Find where the given text appears and provide that cell's center as [X, Y] coordinate. 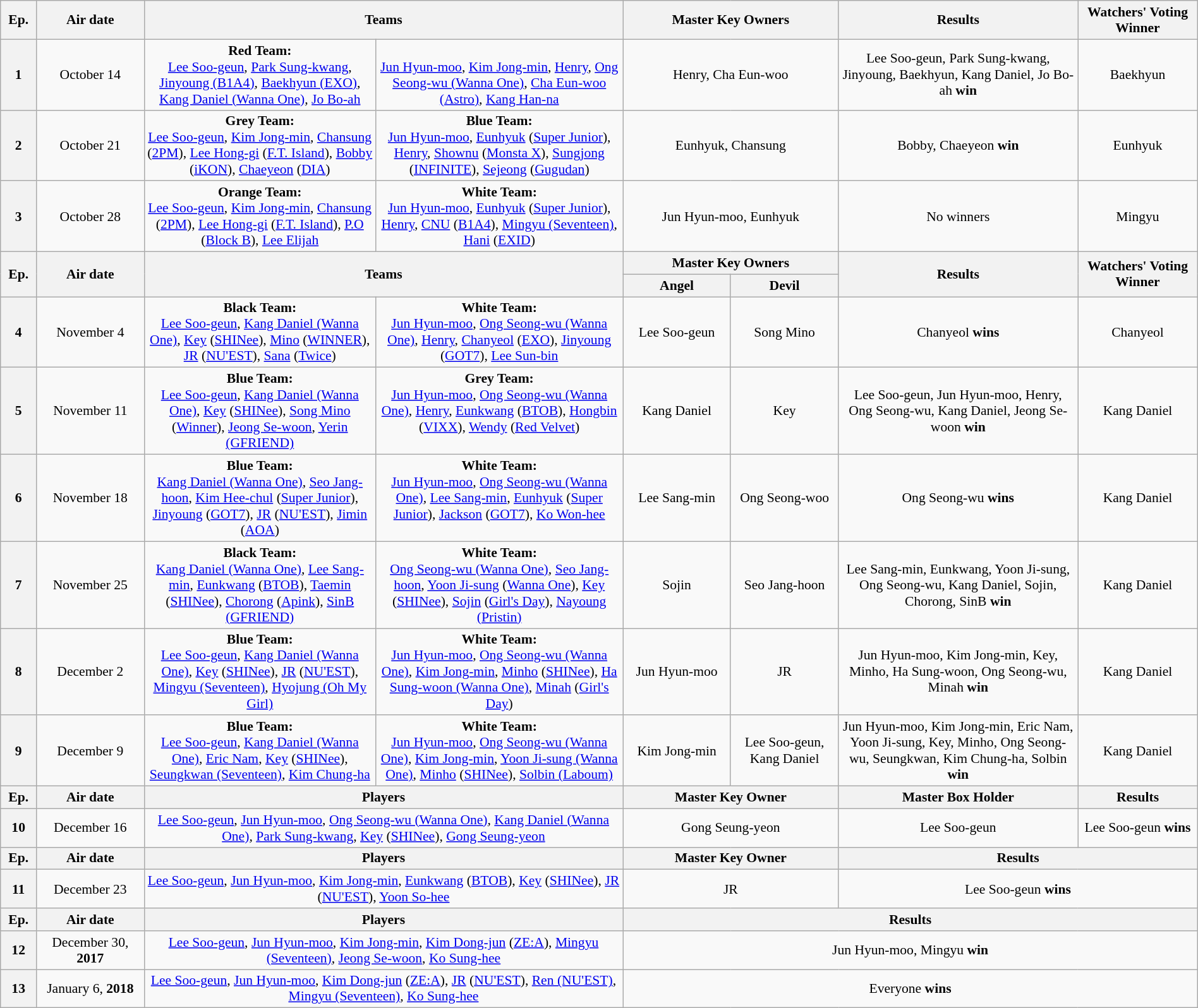
Master Box Holder [958, 798]
Lee Soo-geun, Park Sung-kwang, Jinyoung, Baekhyun, Kang Daniel, Jo Bo-ah win [958, 75]
October 28 [90, 217]
Jun Hyun-moo, Mingyu win [910, 950]
White Team: Jun Hyun-moo, Ong Seong-wu (Wanna One), Henry, Chanyeol (EXO), Jinyoung (GOT7), Lee Sun-bin [499, 332]
October 21 [90, 145]
Grey Team: Lee Soo-geun, Kim Jong-min, Chansung (2PM), Lee Hong-gi (F.T. Island), Bobby (iKON), Chaeyeon (DIA) [260, 145]
3 [19, 217]
Lee Soo-geun, Jun Hyun-moo, Kim Jong-min, Eunkwang (BTOB), Key (SHINee), JR (NU'EST), Yoon So-hee [384, 889]
White Team: Ong Seong-wu (Wanna One), Seo Jang-hoon, Yoon Ji-sung (Wanna One), Key (SHINee), Sojin (Girl's Day), Nayoung (Pristin) [499, 585]
Eunhyuk [1138, 145]
Sojin [677, 585]
Angel [677, 285]
Jun Hyun-moo, Kim Jong-min, Key, Minho, Ha Sung-woon, Ong Seong-wu, Minah win [958, 672]
Blue Team: Jun Hyun-moo, Eunhyuk (Super Junior), Henry, Shownu (Monsta X), Sungjong (INFINITE), Sejeong (Gugudan) [499, 145]
4 [19, 332]
Jun Hyun-moo, Kim Jong-min, Henry, Ong Seong-wu (Wanna One), Cha Eun-woo (Astro), Kang Han-na [499, 75]
November 4 [90, 332]
10 [19, 827]
December 2 [90, 672]
Black Team: Lee Soo-geun, Kang Daniel (Wanna One), Key (SHINee), Mino (WINNER), JR (NU'EST), Sana (Twice) [260, 332]
13 [19, 989]
Kim Jong-min [677, 751]
Everyone wins [910, 989]
11 [19, 889]
Blue Team: Lee Soo-geun, Kang Daniel (Wanna One), Key (SHINee), Song Mino (Winner), Jeong Se-woon, Yerin (GFRIEND) [260, 411]
White Team: Jun Hyun-moo, Ong Seong-wu (Wanna One), Lee Sang-min, Eunhyuk (Super Junior), Jackson (GOT7), Ko Won-hee [499, 498]
Orange Team: Lee Soo-geun, Kim Jong-min, Chansung (2PM), Lee Hong-gi (F.T. Island), P.O (Block B), Lee Elijah [260, 217]
Lee Soo-geun, Jun Hyun-moo, Kim Dong-jun (ZE:A), JR (NU'EST), Ren (NU'EST), Mingyu (Seventeen), Ko Sung-hee [384, 989]
Red Team: Lee Soo-geun, Park Sung-kwang, Jinyoung (B1A4), Baekhyun (EXO), Kang Daniel (Wanna One), Jo Bo-ah [260, 75]
Lee Soo-geun, Jun Hyun-moo, Kim Jong-min, Kim Dong-jun (ZE:A), Mingyu (Seventeen), Jeong Se-woon, Ko Sung-hee [384, 950]
9 [19, 751]
Chanyeol [1138, 332]
December 23 [90, 889]
November 11 [90, 411]
Blue Team: Lee Soo-geun, Kang Daniel (Wanna One), Key (SHINee), JR (NU'EST), Mingyu (Seventeen), Hyojung (Oh My Girl) [260, 672]
Jun Hyun-moo [677, 672]
Lee Sang-min [677, 498]
No winners [958, 217]
Bobby, Chaeyeon win [958, 145]
Henry, Cha Eun-woo [730, 75]
6 [19, 498]
Jun Hyun-moo, Eunhyuk [730, 217]
7 [19, 585]
White Team: Jun Hyun-moo, Eunhyuk (Super Junior), Henry, CNU (B1A4), Mingyu (Seventeen), Hani (EXID) [499, 217]
December 30, 2017 [90, 950]
Song Mino [784, 332]
Key [784, 411]
December 9 [90, 751]
Gong Seung-yeon [730, 827]
Ong Seong-wu wins [958, 498]
8 [19, 672]
White Team: Jun Hyun-moo, Ong Seong-wu (Wanna One), Kim Jong-min, Yoon Ji-sung (Wanna One), Minho (SHINee), Solbin (Laboum) [499, 751]
Lee Soo-geun, Jun Hyun-moo, Ong Seong-wu (Wanna One), Kang Daniel (Wanna One), Park Sung-kwang, Key (SHINee), Gong Seung-yeon [384, 827]
Mingyu [1138, 217]
November 25 [90, 585]
Grey Team: Jun Hyun-moo, Ong Seong-wu (Wanna One), Henry, Eunkwang (BTOB), Hongbin (VIXX), Wendy (Red Velvet) [499, 411]
Baekhyun [1138, 75]
November 18 [90, 498]
Black Team: Kang Daniel (Wanna One), Lee Sang-min, Eunkwang (BTOB), Taemin (SHINee), Chorong (Apink), SinB (GFRIEND) [260, 585]
December 16 [90, 827]
Blue Team: Lee Soo-geun, Kang Daniel (Wanna One), Eric Nam, Key (SHINee), Seungkwan (Seventeen), Kim Chung-ha [260, 751]
Ong Seong-woo [784, 498]
Lee Soo-geun, Kang Daniel [784, 751]
2 [19, 145]
January 6, 2018 [90, 989]
1 [19, 75]
Seo Jang-hoon [784, 585]
Jun Hyun-moo, Kim Jong-min, Eric Nam, Yoon Ji-sung, Key, Minho, Ong Seong-wu, Seungkwan, Kim Chung-ha, Solbin win [958, 751]
Chanyeol wins [958, 332]
5 [19, 411]
Blue Team: Kang Daniel (Wanna One), Seo Jang-hoon, Kim Hee-chul (Super Junior), Jinyoung (GOT7), JR (NU'EST), Jimin (AOA) [260, 498]
Eunhyuk, Chansung [730, 145]
Devil [784, 285]
Lee Soo-geun, Jun Hyun-moo, Henry, Ong Seong-wu, Kang Daniel, Jeong Se-woon win [958, 411]
Lee Sang-min, Eunkwang, Yoon Ji-sung, Ong Seong-wu, Kang Daniel, Sojin, Chorong, SinB win [958, 585]
October 14 [90, 75]
White Team: Jun Hyun-moo, Ong Seong-wu (Wanna One), Kim Jong-min, Minho (SHINee), Ha Sung-woon (Wanna One), Minah (Girl's Day) [499, 672]
12 [19, 950]
